Scan for the cell matching the given text and deliver its [X, Y] coordinate at center. 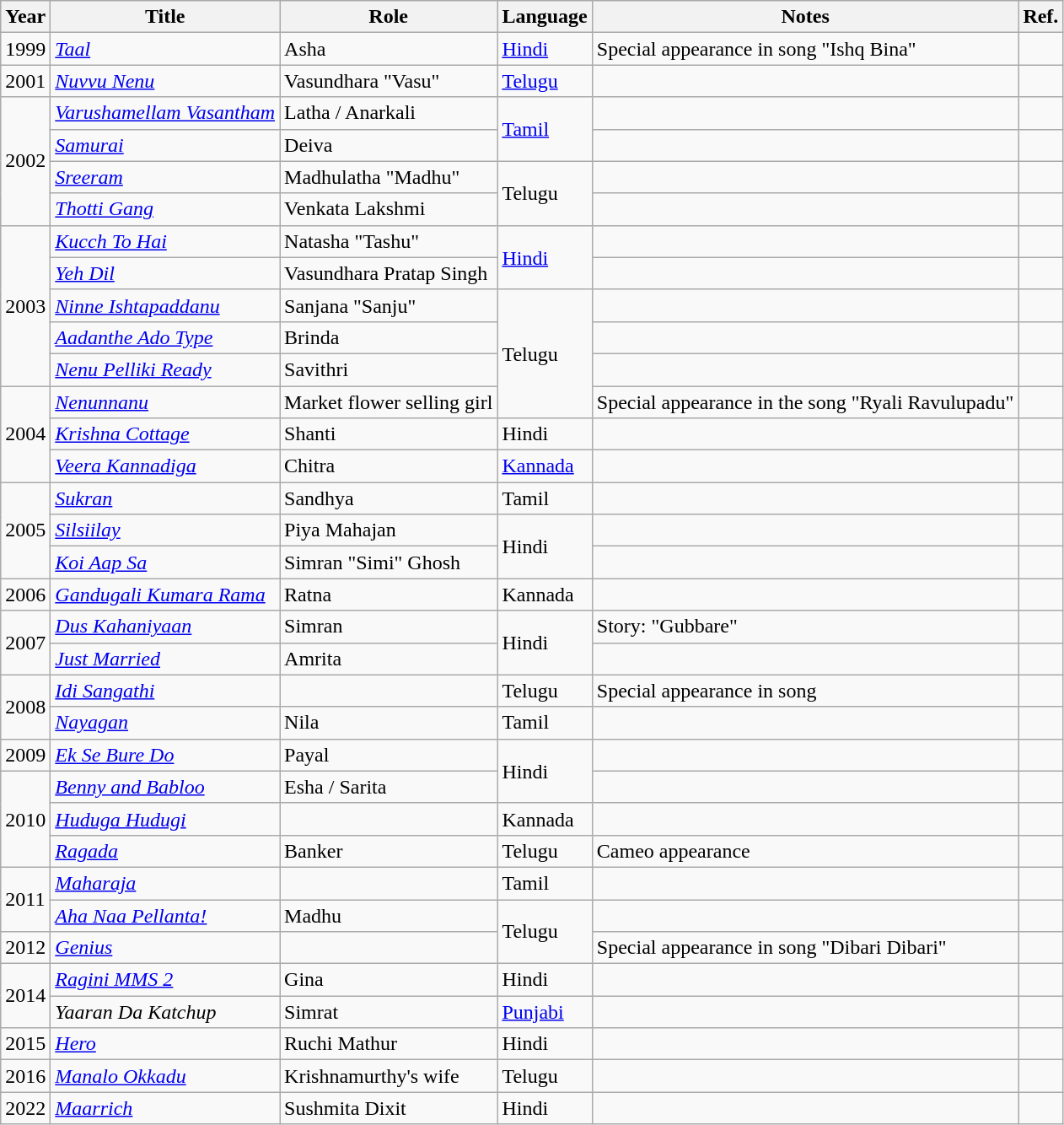
Ruchi Mathur [389, 1044]
Ek Se Bure Do [165, 755]
Hero [165, 1044]
Varushamellam Vasantham [165, 113]
Natasha "Tashu" [389, 241]
2009 [25, 755]
Dus Kahaniyaan [165, 627]
Sanjana "Sanju" [389, 305]
Madhulatha "Madhu" [389, 177]
Vasundhara "Vasu" [389, 81]
2016 [25, 1076]
Special appearance in song "Ishq Bina" [805, 49]
Gina [389, 980]
Language [545, 17]
Krishnamurthy's wife [389, 1076]
Nuvvu Nenu [165, 81]
Brinda [389, 337]
Chitra [389, 466]
Huduga Hudugi [165, 819]
2008 [25, 707]
Market flower selling girl [389, 402]
Nenunnanu [165, 402]
Maharaja [165, 883]
Amrita [389, 659]
Krishna Cottage [165, 434]
2012 [25, 948]
Just Married [165, 659]
Sukran [165, 498]
2015 [25, 1044]
Venkata Lakshmi [389, 209]
Aha Naa Pellanta! [165, 915]
Latha / Anarkali [389, 113]
Kucch To Hai [165, 241]
Piya Mahajan [389, 530]
Special appearance in song "Dibari Dibari" [805, 948]
2014 [25, 996]
Silsiilay [165, 530]
Nila [389, 723]
Payal [389, 755]
Sandhya [389, 498]
Ratna [389, 595]
Samurai [165, 145]
Benny and Babloo [165, 787]
Sreeram [165, 177]
Year [25, 17]
Nenu Pelliki Ready [165, 369]
Asha [389, 49]
Taal [165, 49]
Simran "Simi" Ghosh [389, 562]
Banker [389, 851]
Notes [805, 17]
Savithri [389, 369]
Nayagan [165, 723]
Esha / Sarita [389, 787]
Ref. [1040, 17]
Koi Aap Sa [165, 562]
Veera Kannadiga [165, 466]
2002 [25, 161]
2022 [25, 1108]
Simran [389, 627]
Special appearance in the song "Ryali Ravulupadu" [805, 402]
Genius [165, 948]
Role [389, 17]
2003 [25, 305]
2005 [25, 530]
2011 [25, 899]
Aadanthe Ado Type [165, 337]
Idi Sangathi [165, 691]
Thotti Gang [165, 209]
Simrat [389, 1012]
Shanti [389, 434]
2006 [25, 595]
Ragini MMS 2 [165, 980]
Gandugali Kumara Rama [165, 595]
Vasundhara Pratap Singh [389, 273]
2007 [25, 643]
Cameo appearance [805, 851]
Madhu [389, 915]
Title [165, 17]
Story: "Gubbare" [805, 627]
Yaaran Da Katchup [165, 1012]
2010 [25, 819]
Yeh Dil [165, 273]
Ninne Ishtapaddanu [165, 305]
1999 [25, 49]
2004 [25, 434]
Punjabi [545, 1012]
Special appearance in song [805, 691]
2001 [25, 81]
Manalo Okkadu [165, 1076]
Sushmita Dixit [389, 1108]
Maarrich [165, 1108]
Deiva [389, 145]
Ragada [165, 851]
